Determine the [x, y] coordinate at the center of the cell enclosing the given text.  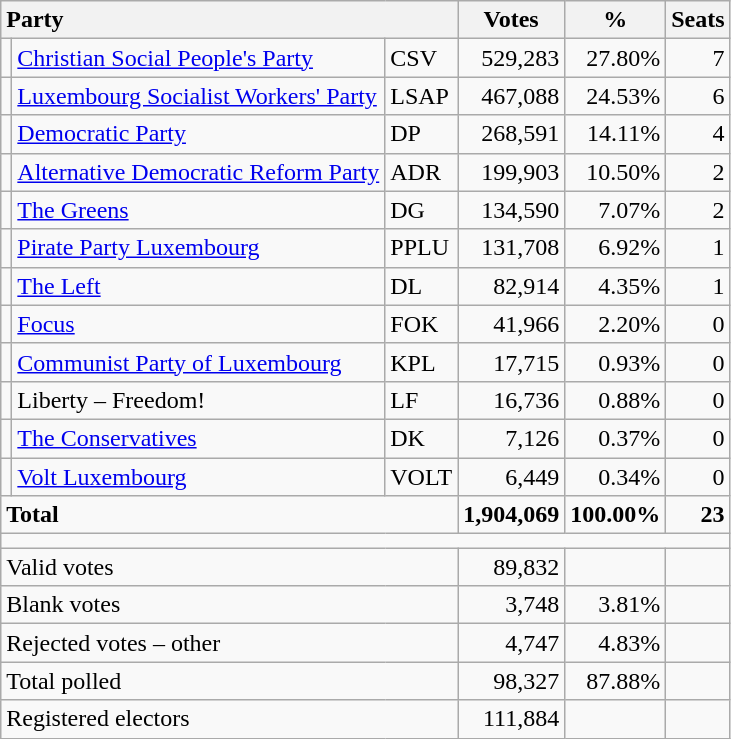
100.00% [616, 515]
Democratic Party [198, 134]
DK [422, 438]
% [616, 20]
The Conservatives [198, 438]
Luxembourg Socialist Workers' Party [198, 96]
DL [422, 286]
131,708 [512, 248]
LSAP [422, 96]
ADR [422, 172]
4,747 [512, 643]
Registered electors [230, 719]
4 [698, 134]
17,715 [512, 362]
111,884 [512, 719]
4.83% [616, 643]
The Greens [198, 210]
Total polled [230, 681]
VOLT [422, 477]
268,591 [512, 134]
Liberty – Freedom! [198, 400]
3.81% [616, 605]
1,904,069 [512, 515]
Communist Party of Luxembourg [198, 362]
FOK [422, 324]
7 [698, 58]
PPLU [422, 248]
98,327 [512, 681]
199,903 [512, 172]
24.53% [616, 96]
CSV [422, 58]
87.88% [616, 681]
2.20% [616, 324]
Rejected votes – other [230, 643]
7,126 [512, 438]
23 [698, 515]
0.88% [616, 400]
Blank votes [230, 605]
6,449 [512, 477]
82,914 [512, 286]
27.80% [616, 58]
14.11% [616, 134]
529,283 [512, 58]
134,590 [512, 210]
Votes [512, 20]
Focus [198, 324]
0.37% [616, 438]
Pirate Party Luxembourg [198, 248]
89,832 [512, 567]
Total [230, 515]
467,088 [512, 96]
41,966 [512, 324]
DG [422, 210]
3,748 [512, 605]
LF [422, 400]
KPL [422, 362]
10.50% [616, 172]
Seats [698, 20]
Valid votes [230, 567]
Christian Social People's Party [198, 58]
Party [230, 20]
6.92% [616, 248]
7.07% [616, 210]
4.35% [616, 286]
0.93% [616, 362]
6 [698, 96]
Alternative Democratic Reform Party [198, 172]
16,736 [512, 400]
0.34% [616, 477]
The Left [198, 286]
DP [422, 134]
Volt Luxembourg [198, 477]
